Identify which cell holds the provided text, then report its (X, Y) central coordinate. 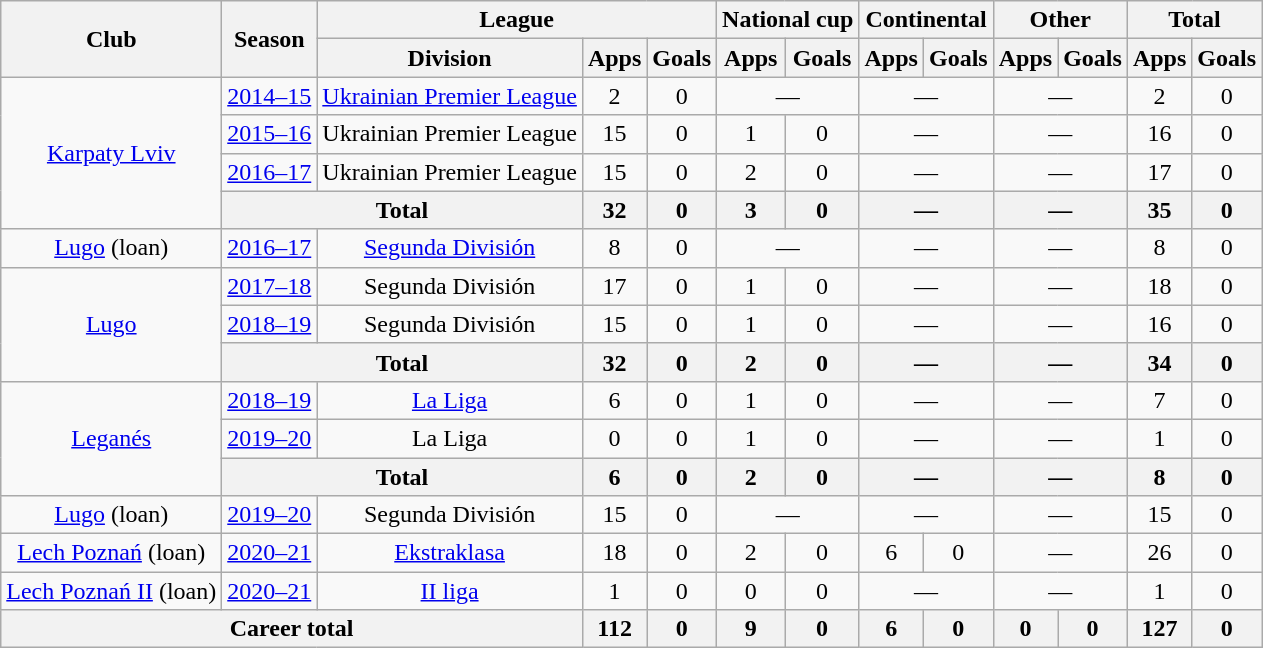
League (517, 20)
Career total (292, 629)
Season (270, 39)
9 (751, 629)
2017–18 (270, 286)
Ekstraklasa (450, 553)
3 (751, 210)
Lugo (112, 324)
35 (1159, 210)
34 (1159, 362)
Leganés (112, 438)
Lech Poznań II (loan) (112, 591)
2015–16 (270, 134)
Karpaty Lviv (112, 153)
Continental (926, 20)
II liga (450, 591)
2014–15 (270, 96)
Division (450, 58)
26 (1159, 553)
112 (614, 629)
127 (1159, 629)
National cup (788, 20)
7 (1159, 400)
Lech Poznań (loan) (112, 553)
Other (1060, 20)
Club (112, 39)
